Extract the (x, y) coordinate from the center of the cell holding the provided text.  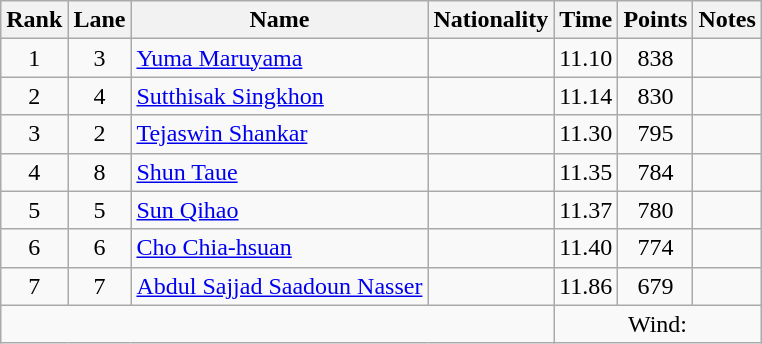
11.86 (586, 286)
Lane (100, 20)
11.14 (586, 96)
Sun Qihao (280, 210)
838 (656, 58)
Sutthisak Singkhon (280, 96)
Notes (727, 20)
Cho Chia-hsuan (280, 248)
795 (656, 134)
11.40 (586, 248)
780 (656, 210)
Points (656, 20)
Yuma Maruyama (280, 58)
11.37 (586, 210)
11.30 (586, 134)
11.35 (586, 172)
8 (100, 172)
679 (656, 286)
Wind: (658, 324)
784 (656, 172)
Name (280, 20)
Rank (34, 20)
Time (586, 20)
Nationality (491, 20)
11.10 (586, 58)
1 (34, 58)
774 (656, 248)
830 (656, 96)
Abdul Sajjad Saadoun Nasser (280, 286)
Tejaswin Shankar (280, 134)
Shun Taue (280, 172)
